From the cell containing the given text, extract its center point as [x, y] coordinate. 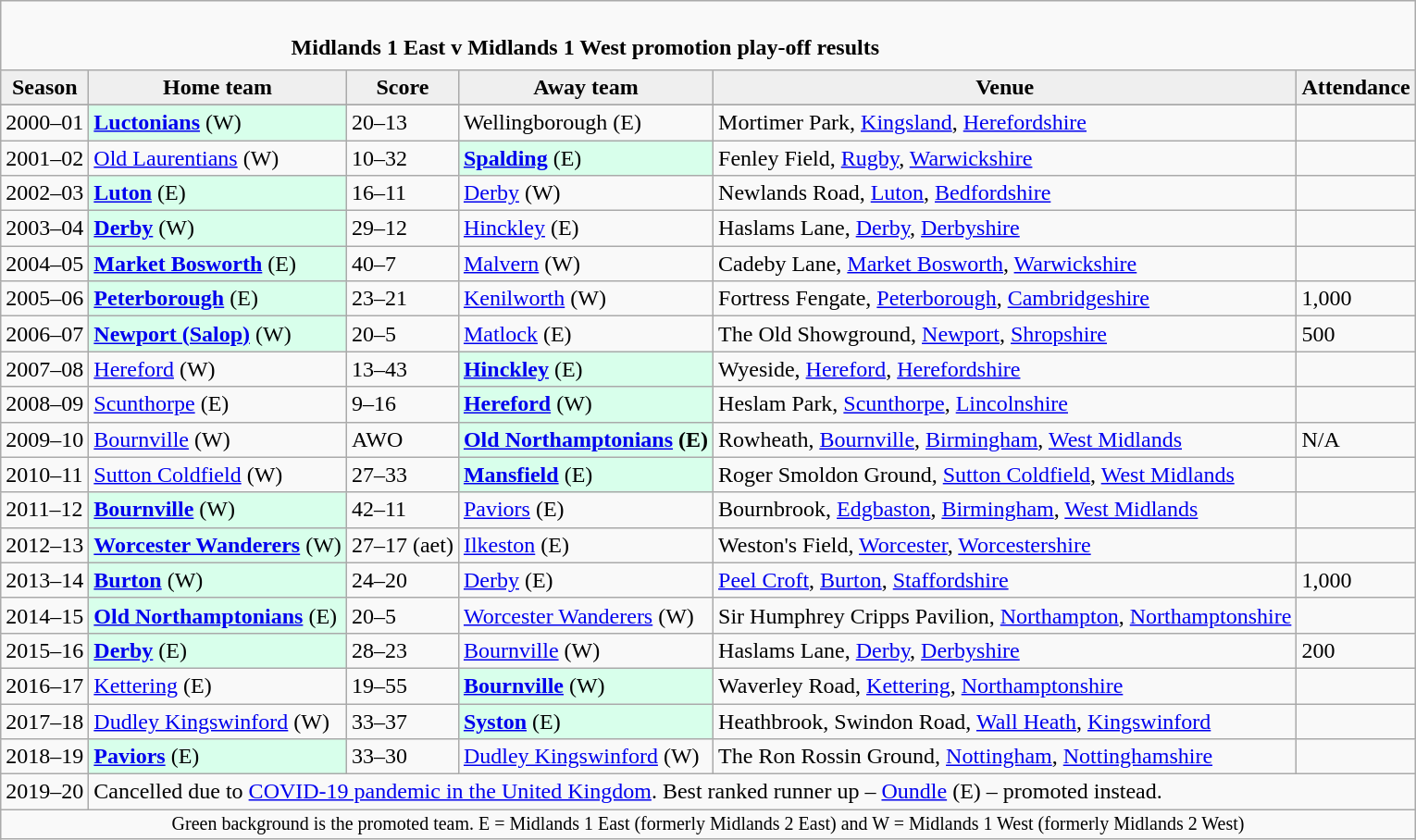
Luton (E) [218, 193]
Syston (E) [585, 721]
Wyeside, Hereford, Herefordshire [1005, 369]
Score [402, 87]
Green background is the promoted team. E = Midlands 1 East (formerly Midlands 2 East) and W = Midlands 1 West (formerly Midlands 2 West) [709, 825]
2006–07 [44, 334]
2010–11 [44, 475]
2015–16 [44, 650]
2014–15 [44, 615]
The Old Showground, Newport, Shropshire [1005, 334]
Fenley Field, Rugby, Warwickshire [1005, 158]
2016–17 [44, 686]
2013–14 [44, 580]
2009–10 [44, 439]
Bournbrook, Edgbaston, Birmingham, West Midlands [1005, 510]
200 [1356, 650]
9–16 [402, 404]
28–23 [402, 650]
Scunthorpe (E) [218, 404]
23–21 [402, 299]
2007–08 [44, 369]
Fortress Fengate, Peterborough, Cambridgeshire [1005, 299]
2001–02 [44, 158]
2011–12 [44, 510]
Market Bosworth (E) [218, 264]
Venue [1005, 87]
Peterborough (E) [218, 299]
500 [1356, 334]
Cancelled due to COVID-19 pandemic in the United Kingdom. Best ranked runner up – Oundle (E) – promoted instead. [752, 792]
10–32 [402, 158]
Malvern (W) [585, 264]
Home team [218, 87]
2017–18 [44, 721]
Ilkeston (E) [585, 545]
Matlock (E) [585, 334]
Luctonians (W) [218, 122]
16–11 [402, 193]
Heslam Park, Scunthorpe, Lincolnshire [1005, 404]
Season [44, 87]
N/A [1356, 439]
40–7 [402, 264]
2005–06 [44, 299]
Spalding (E) [585, 158]
The Ron Rossin Ground, Nottingham, Nottinghamshire [1005, 757]
Roger Smoldon Ground, Sutton Coldfield, West Midlands [1005, 475]
Waverley Road, Kettering, Northamptonshire [1005, 686]
Burton (W) [218, 580]
20–13 [402, 122]
AWO [402, 439]
24–20 [402, 580]
Newport (Salop) (W) [218, 334]
Kenilworth (W) [585, 299]
2003–04 [44, 229]
Newlands Road, Luton, Bedfordshire [1005, 193]
13–43 [402, 369]
33–30 [402, 757]
27–33 [402, 475]
Mansfield (E) [585, 475]
Peel Croft, Burton, Staffordshire [1005, 580]
29–12 [402, 229]
2019–20 [44, 792]
Wellingborough (E) [585, 122]
33–37 [402, 721]
19–55 [402, 686]
2000–01 [44, 122]
Away team [585, 87]
Sutton Coldfield (W) [218, 475]
Kettering (E) [218, 686]
2002–03 [44, 193]
Rowheath, Bournville, Birmingham, West Midlands [1005, 439]
Old Laurentians (W) [218, 158]
Cadeby Lane, Market Bosworth, Warwickshire [1005, 264]
Heathbrook, Swindon Road, Wall Heath, Kingswinford [1005, 721]
Weston's Field, Worcester, Worcestershire [1005, 545]
2008–09 [44, 404]
Mortimer Park, Kingsland, Herefordshire [1005, 122]
42–11 [402, 510]
2012–13 [44, 545]
27–17 (aet) [402, 545]
Attendance [1356, 87]
Sir Humphrey Cripps Pavilion, Northampton, Northamptonshire [1005, 615]
2004–05 [44, 264]
2018–19 [44, 757]
